Output the [x, y] coordinate of the center of the cell containing the given text.  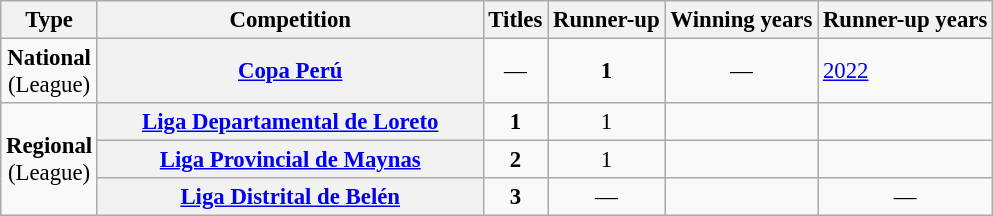
Liga Distrital de Belén [290, 197]
Competition [290, 20]
Type [50, 20]
Liga Provincial de Maynas [290, 160]
2022 [906, 72]
Runner-up [606, 20]
Runner-up years [906, 20]
Winning years [742, 20]
Titles [516, 20]
Liga Departamental de Loreto [290, 122]
National(League) [50, 72]
Copa Perú [290, 72]
3 [516, 197]
Regional(League) [50, 160]
2 [516, 160]
